Scan for the cell matching the given text and deliver its [X, Y] coordinate at center. 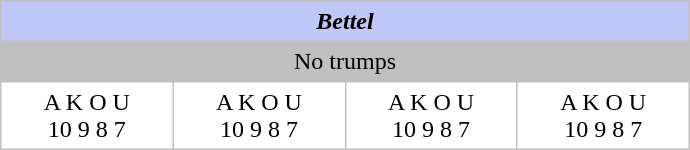
No trumps [346, 62]
Bettel [346, 22]
